Determine the [X, Y] coordinate at the center of the cell enclosing the given text.  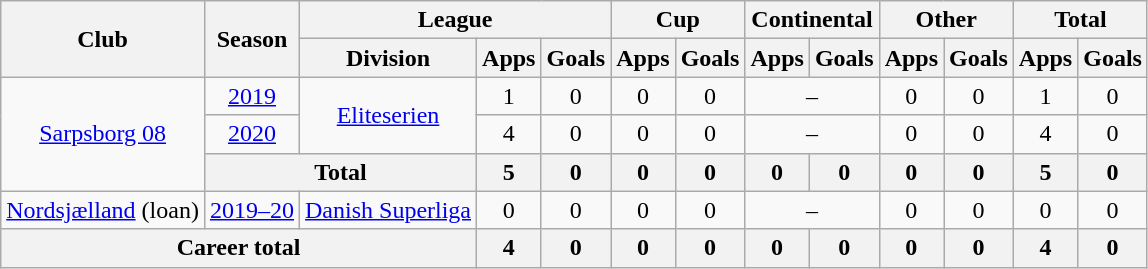
2020 [252, 134]
Cup [678, 20]
Season [252, 39]
Club [103, 39]
Eliteserien [388, 115]
Danish Superliga [388, 210]
Division [388, 58]
2019 [252, 96]
Sarpsborg 08 [103, 134]
Other [946, 20]
Career total [239, 248]
Nordsjælland (loan) [103, 210]
Continental [812, 20]
2019–20 [252, 210]
League [456, 20]
